Find where the given text appears and provide that cell's center as [X, Y] coordinate. 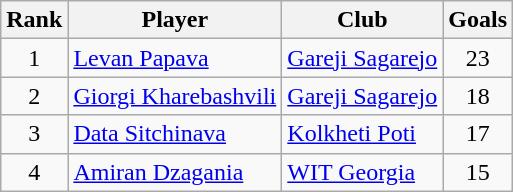
4 [34, 172]
Kolkheti Poti [362, 134]
Player [175, 20]
Giorgi Kharebashvili [175, 96]
18 [478, 96]
1 [34, 58]
Rank [34, 20]
Levan Papava [175, 58]
15 [478, 172]
3 [34, 134]
WIT Georgia [362, 172]
2 [34, 96]
17 [478, 134]
Club [362, 20]
Goals [478, 20]
23 [478, 58]
Amiran Dzagania [175, 172]
Data Sitchinava [175, 134]
